Determine the (x, y) coordinate at the center of the cell enclosing the given text.  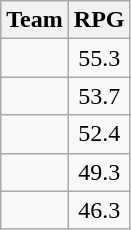
Team (35, 20)
46.3 (99, 210)
52.4 (99, 134)
53.7 (99, 96)
55.3 (99, 58)
49.3 (99, 172)
RPG (99, 20)
